Determine the [x, y] coordinate at the center of the cell enclosing the given text.  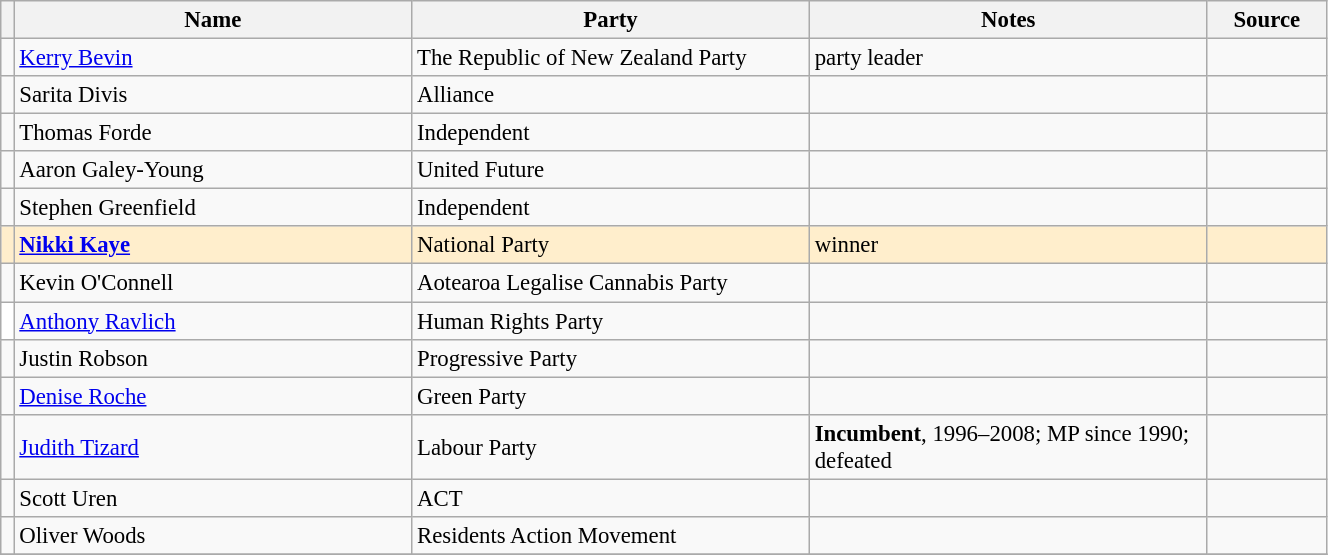
Stephen Greenfield [213, 208]
Name [213, 20]
Judith Tizard [213, 446]
Sarita Divis [213, 95]
Incumbent, 1996–2008; MP since 1990; defeated [1008, 446]
Alliance [611, 95]
The Republic of New Zealand Party [611, 58]
Kevin O'Connell [213, 283]
Aaron Galey-Young [213, 170]
Notes [1008, 20]
ACT [611, 498]
Anthony Ravlich [213, 321]
Source [1266, 20]
Thomas Forde [213, 133]
Labour Party [611, 446]
Green Party [611, 396]
Human Rights Party [611, 321]
Nikki Kaye [213, 245]
United Future [611, 170]
Justin Robson [213, 358]
Aotearoa Legalise Cannabis Party [611, 283]
winner [1008, 245]
National Party [611, 245]
Residents Action Movement [611, 536]
Progressive Party [611, 358]
party leader [1008, 58]
Denise Roche [213, 396]
Scott Uren [213, 498]
Party [611, 20]
Oliver Woods [213, 536]
Kerry Bevin [213, 58]
